Search for the cell housing the specified text and yield its (X, Y) center coordinate. 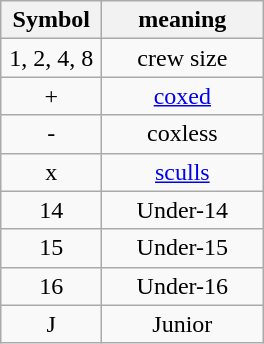
14 (52, 210)
- (52, 134)
coxless (182, 134)
15 (52, 248)
x (52, 172)
crew size (182, 58)
J (52, 324)
1, 2, 4, 8 (52, 58)
meaning (182, 20)
Under-15 (182, 248)
Junior (182, 324)
Symbol (52, 20)
Under-16 (182, 286)
coxed (182, 96)
Under-14 (182, 210)
sculls (182, 172)
16 (52, 286)
+ (52, 96)
